Extract the (X, Y) coordinate from the center of the cell holding the provided text.  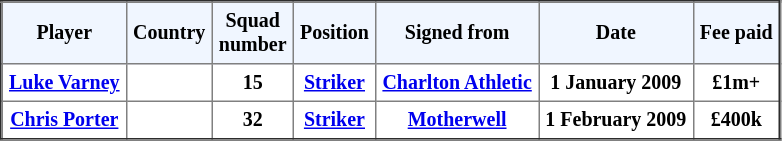
Fee paid (736, 33)
Luke Varney (64, 83)
Chris Porter (64, 120)
Squadnumber (252, 33)
£1m+ (736, 83)
Date (616, 33)
Country (169, 33)
Player (64, 33)
Position (334, 33)
£400k (736, 120)
15 (252, 83)
32 (252, 120)
1 January 2009 (616, 83)
Charlton Athletic (458, 83)
1 February 2009 (616, 120)
Signed from (458, 33)
Motherwell (458, 120)
